Locate the cell with the specified text and output its [X, Y] center coordinate. 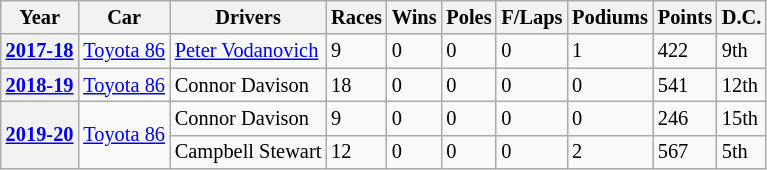
567 [685, 152]
541 [685, 85]
1 [610, 51]
Campbell Stewart [248, 152]
15th [742, 118]
18 [356, 85]
Wins [414, 17]
246 [685, 118]
2019-20 [40, 134]
2017-18 [40, 51]
2 [610, 152]
12th [742, 85]
Podiums [610, 17]
Poles [468, 17]
Car [124, 17]
Drivers [248, 17]
12 [356, 152]
5th [742, 152]
D.C. [742, 17]
Races [356, 17]
F/Laps [532, 17]
9th [742, 51]
2018-19 [40, 85]
Points [685, 17]
Peter Vodanovich [248, 51]
422 [685, 51]
Year [40, 17]
